Output the [X, Y] coordinate of the center of the cell containing the given text.  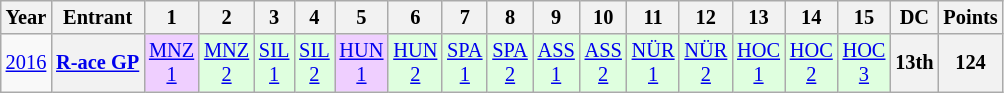
14 [812, 17]
SPA2 [510, 63]
4 [314, 17]
MNZ1 [172, 63]
2 [226, 17]
5 [362, 17]
3 [274, 17]
2016 [26, 63]
HUN2 [415, 63]
9 [556, 17]
DC [914, 17]
R-ace GP [98, 63]
HUN1 [362, 63]
HOC3 [864, 63]
ASS2 [604, 63]
NÜR2 [706, 63]
HOC1 [758, 63]
HOC2 [812, 63]
13 [758, 17]
Points [970, 17]
SIL2 [314, 63]
8 [510, 17]
12 [706, 17]
10 [604, 17]
Year [26, 17]
Entrant [98, 17]
ASS1 [556, 63]
6 [415, 17]
MNZ2 [226, 63]
124 [970, 63]
NÜR1 [654, 63]
7 [464, 17]
11 [654, 17]
13th [914, 63]
SIL1 [274, 63]
SPA1 [464, 63]
15 [864, 17]
1 [172, 17]
